Scan for the cell matching the given text and deliver its [X, Y] coordinate at center. 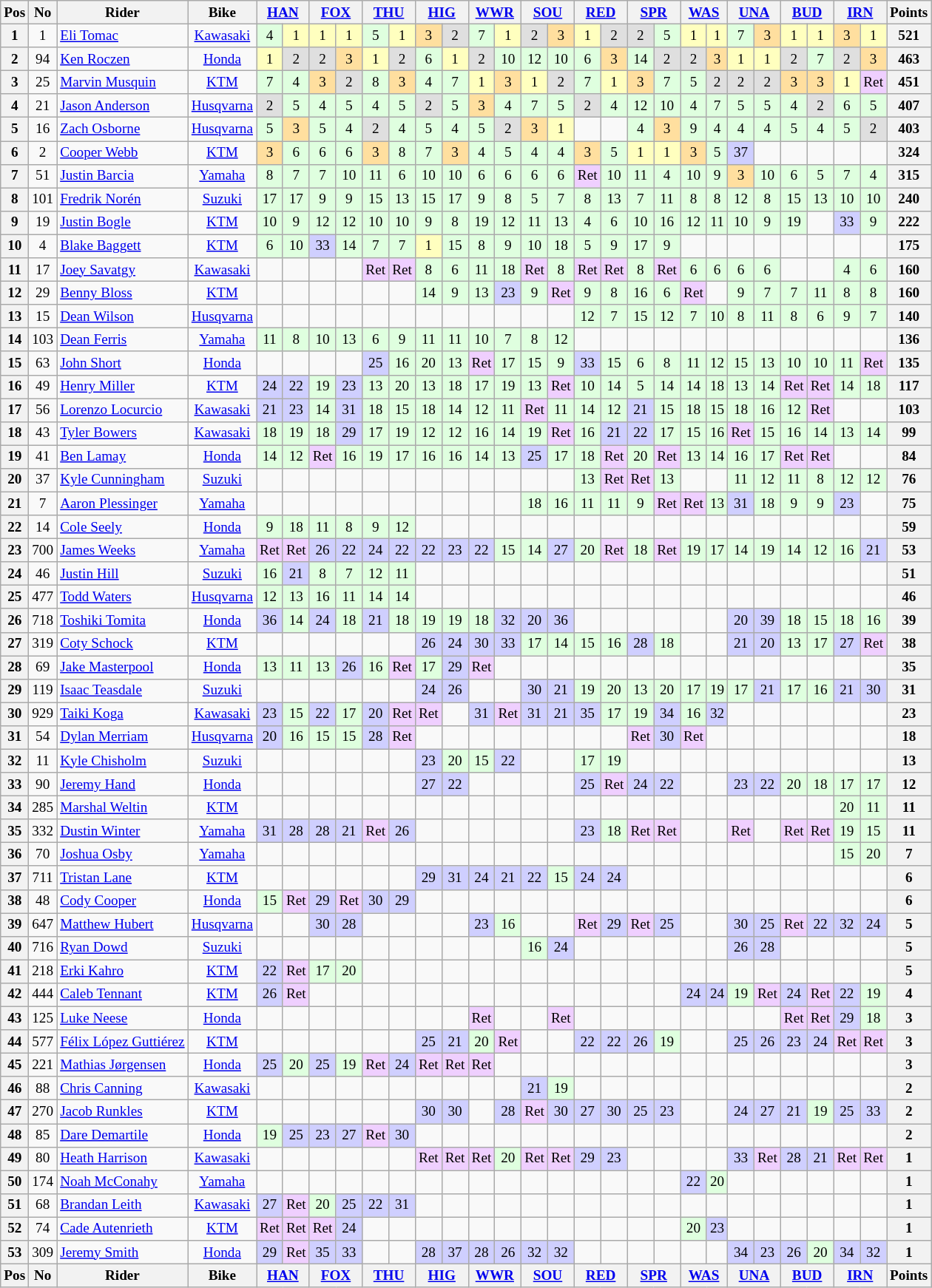
Jason Anderson [123, 106]
Joey Savatgy [123, 270]
Kyle Chisholm [123, 761]
Aaron Plessinger [123, 504]
Marvin Musquin [123, 82]
80 [43, 1159]
Zach Osborne [123, 129]
136 [909, 340]
Justin Bogle [123, 223]
Erki Kahro [123, 972]
Cade Autenrieth [123, 1229]
444 [43, 994]
700 [43, 550]
Dare Demartile [123, 1135]
Matthew Hubert [123, 925]
Marshal Weltin [123, 807]
Luke Neese [123, 1018]
929 [43, 714]
Dean Wilson [123, 316]
42 [15, 994]
47 [15, 1112]
Dustin Winter [123, 831]
75 [909, 504]
90 [43, 784]
Joshua Osby [123, 855]
218 [43, 972]
Jake Masterpool [123, 667]
Toshiki Tomita [123, 620]
240 [909, 200]
Isaac Teasdale [123, 691]
Heath Harrison [123, 1159]
Henry Miller [123, 387]
Jacob Runkles [123, 1112]
Chris Canning [123, 1088]
52 [15, 1229]
Ryan Dowd [123, 948]
577 [43, 1042]
Todd Waters [123, 597]
119 [43, 691]
84 [909, 457]
74 [43, 1229]
Cody Cooper [123, 901]
44 [15, 1042]
Lorenzo Locurcio [123, 410]
319 [43, 644]
70 [43, 855]
Dean Ferris [123, 340]
Félix López Guttiérez [123, 1042]
John Short [123, 363]
Ken Roczen [123, 59]
Taiki Koga [123, 714]
407 [909, 106]
Jeremy Smith [123, 1253]
Caleb Tennant [123, 994]
Brandan Leith [123, 1205]
59 [909, 527]
76 [909, 480]
Tyler Bowers [123, 433]
Jeremy Hand [123, 784]
221 [43, 1065]
718 [43, 620]
647 [43, 925]
463 [909, 59]
Mathias Jørgensen [123, 1065]
Noah McConahy [123, 1182]
88 [43, 1088]
James Weeks [123, 550]
Cole Seely [123, 527]
451 [909, 82]
716 [43, 948]
56 [43, 410]
50 [15, 1182]
Eli Tomac [123, 35]
Dylan Merriam [123, 737]
477 [43, 597]
285 [43, 807]
40 [15, 948]
101 [43, 200]
222 [909, 223]
63 [43, 363]
Ben Lamay [123, 457]
68 [43, 1205]
Coty Schock [123, 644]
69 [43, 667]
332 [43, 831]
Kyle Cunningham [123, 480]
Fredrik Norén [123, 200]
117 [909, 387]
135 [909, 363]
45 [15, 1065]
Benny Bloss [123, 293]
309 [43, 1253]
99 [909, 433]
140 [909, 316]
521 [909, 35]
125 [43, 1018]
85 [43, 1135]
324 [909, 152]
174 [43, 1182]
175 [909, 246]
Justin Hill [123, 574]
54 [43, 737]
403 [909, 129]
Tristan Lane [123, 878]
Justin Barcia [123, 176]
270 [43, 1112]
711 [43, 878]
Cooper Webb [123, 152]
94 [43, 59]
Blake Baggett [123, 246]
315 [909, 176]
